From the cell containing the given text, extract its center point as [X, Y] coordinate. 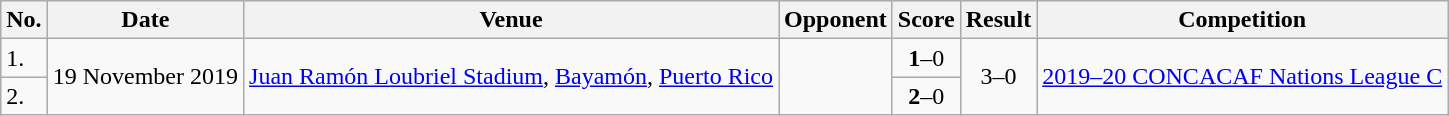
19 November 2019 [145, 77]
2. [24, 96]
Juan Ramón Loubriel Stadium, Bayamón, Puerto Rico [512, 77]
2–0 [926, 96]
3–0 [998, 77]
Competition [1242, 20]
1. [24, 58]
Result [998, 20]
2019–20 CONCACAF Nations League C [1242, 77]
No. [24, 20]
Date [145, 20]
Score [926, 20]
1–0 [926, 58]
Opponent [836, 20]
Venue [512, 20]
